From the cell containing the given text, extract its center point as (X, Y) coordinate. 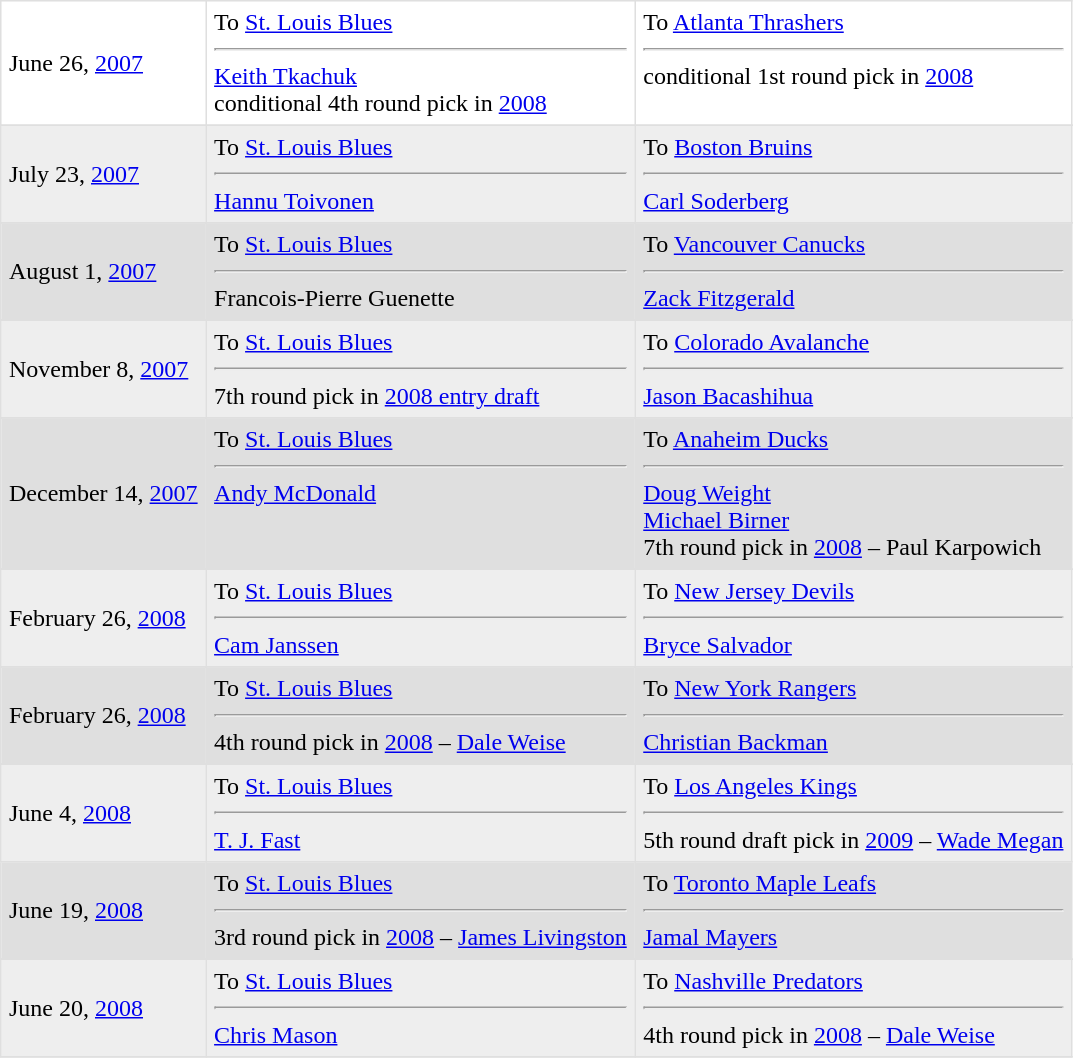
June 4, 2008 (104, 813)
To New Jersey Devils Bryce Salvador (854, 618)
To Nashville Predators 4th round pick in 2008 – Dale Weise (854, 1008)
To St. Louis Blues T. J. Fast (420, 813)
To Toronto Maple Leafs Jamal Mayers (854, 911)
To St. Louis Blues Chris Mason (420, 1008)
August 1, 2007 (104, 272)
June 26, 2007 (104, 63)
To St. Louis Blues 4th round pick in 2008 – Dale Weise (420, 716)
To St. Louis Blues 3rd round pick in 2008 – James Livingston (420, 911)
To New York Rangers Christian Backman (854, 716)
July 23, 2007 (104, 174)
To St. Louis Blues Francois-Pierre Guenette (420, 272)
To Anaheim Ducks Doug Weight Michael Birner 7th round pick in 2008 – Paul Karpowich (854, 494)
To Boston Bruins Carl Soderberg (854, 174)
November 8, 2007 (104, 369)
June 20, 2008 (104, 1008)
To St. Louis Blues 7th round pick in 2008 entry draft (420, 369)
To St. Louis Blues Keith Tkachuk conditional 4th round pick in 2008 (420, 63)
To Atlanta Thrashers conditional 1st round pick in 2008 (854, 63)
To St. Louis Blues Andy McDonald (420, 494)
To Los Angeles Kings 5th round draft pick in 2009 – Wade Megan (854, 813)
To Vancouver Canucks Zack Fitzgerald (854, 272)
To St. Louis Blues Cam Janssen (420, 618)
To St. Louis Blues Hannu Toivonen (420, 174)
December 14, 2007 (104, 494)
To Colorado Avalanche Jason Bacashihua (854, 369)
June 19, 2008 (104, 911)
